Extract the [X, Y] coordinate from the center of the cell holding the provided text.  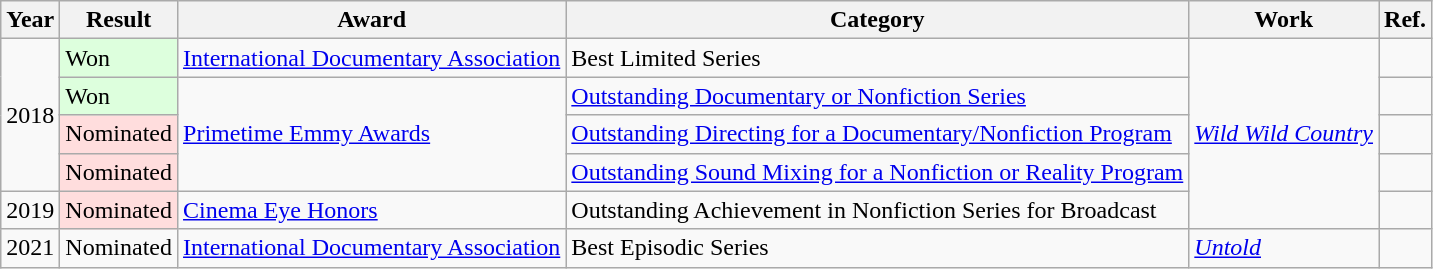
Result [119, 20]
Outstanding Sound Mixing for a Nonfiction or Reality Program [878, 172]
Best Episodic Series [878, 248]
2021 [30, 248]
2018 [30, 115]
Work [1284, 20]
Outstanding Documentary or Nonfiction Series [878, 96]
Primetime Emmy Awards [372, 134]
Best Limited Series [878, 58]
Outstanding Directing for a Documentary/Nonfiction Program [878, 134]
Cinema Eye Honors [372, 210]
Outstanding Achievement in Nonfiction Series for Broadcast [878, 210]
2019 [30, 210]
Category [878, 20]
Award [372, 20]
Wild Wild Country [1284, 134]
Year [30, 20]
Ref. [1406, 20]
Untold [1284, 248]
